Locate the cell with the specified text and output its [X, Y] center coordinate. 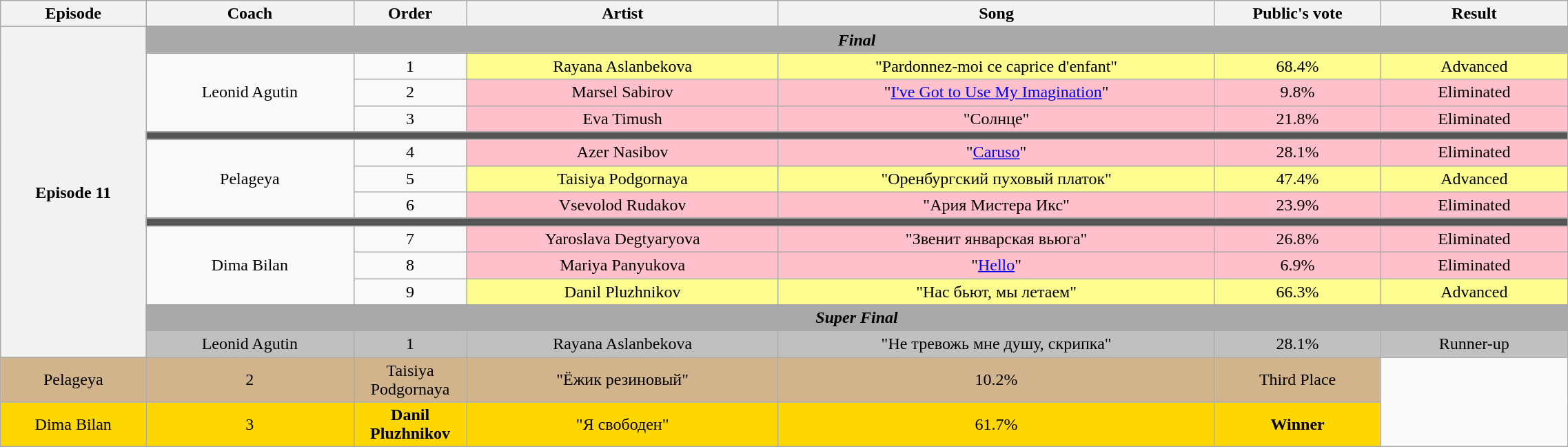
"Нас бьют, мы летаем" [997, 292]
"Я свободен" [622, 425]
Super Final [857, 318]
Order [410, 14]
Episode 11 [73, 192]
"Звенит январская вьюга" [997, 239]
Artist [622, 14]
"Оренбургский пуховый платок" [997, 179]
9 [410, 292]
66.3% [1297, 292]
23.9% [1297, 205]
"Ария Мистера Икс" [997, 205]
Third Place [1297, 379]
"I've Got to Use My Imagination" [997, 92]
8 [410, 265]
"Не тревожь мне душу, скрипка" [997, 344]
10.2% [997, 379]
61.7% [997, 425]
Public's vote [1297, 14]
21.8% [1297, 119]
68.4% [1297, 66]
7 [410, 239]
9.8% [1297, 92]
"Ёжик резиновый" [622, 379]
Eva Timush [622, 119]
6.9% [1297, 265]
"Солнце" [997, 119]
Runner-up [1474, 344]
Final [857, 40]
Result [1474, 14]
4 [410, 152]
Coach [250, 14]
Azer Nasibov [622, 152]
6 [410, 205]
Vsevolod Rudakov [622, 205]
Yaroslava Degtyaryova [622, 239]
47.4% [1297, 179]
Mariya Panyukova [622, 265]
Marsel Sabirov [622, 92]
"Hello" [997, 265]
Episode [73, 14]
"Pardonnez-moi ce caprice d'enfant" [997, 66]
"Caruso" [997, 152]
5 [410, 179]
26.8% [1297, 239]
Song [997, 14]
Winner [1297, 425]
